Capture the cell that displays the provided text and extract its [X, Y] central coordinate. 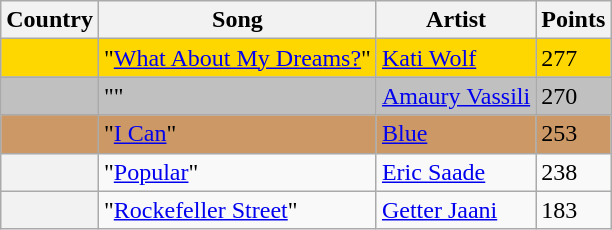
Song [237, 20]
270 [574, 96]
Amaury Vassili [456, 96]
183 [574, 210]
"I Can" [237, 134]
Points [574, 20]
238 [574, 172]
Eric Saade [456, 172]
Kati Wolf [456, 58]
"Popular" [237, 172]
Blue [456, 134]
277 [574, 58]
"" [237, 96]
253 [574, 134]
Artist [456, 20]
Getter Jaani [456, 210]
"What About My Dreams?" [237, 58]
Country [50, 20]
"Rockefeller Street" [237, 210]
